From the cell containing the given text, extract its center point as (X, Y) coordinate. 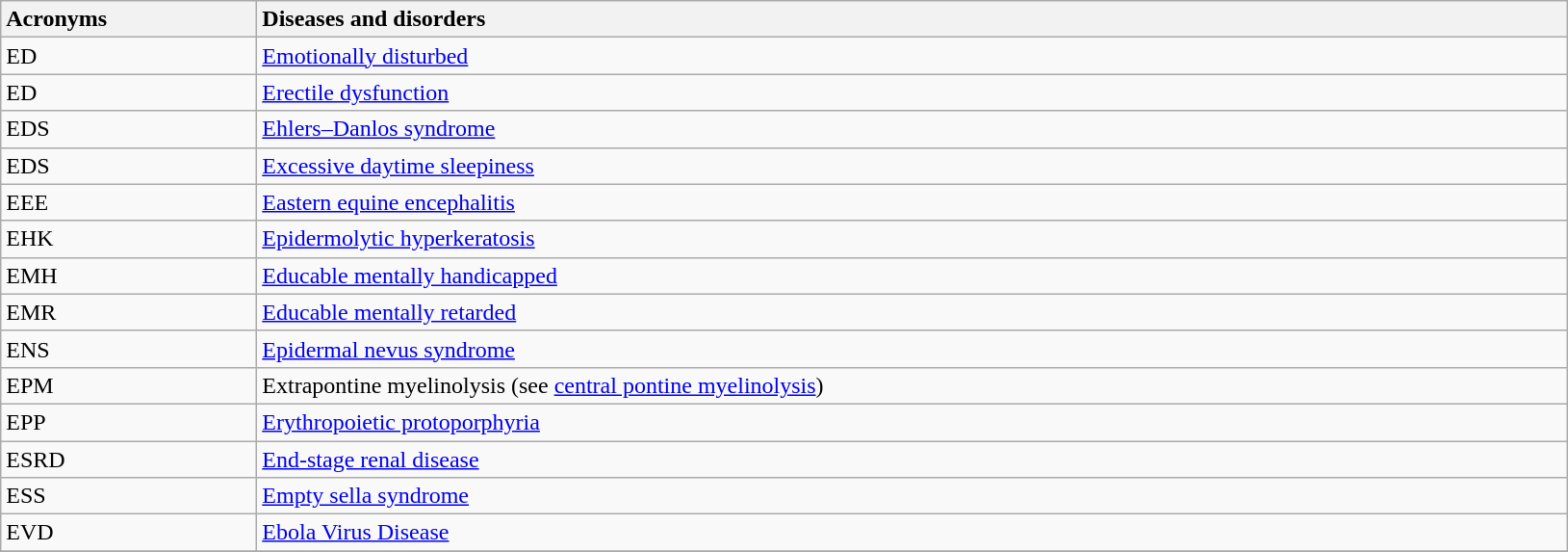
ESS (129, 496)
EPM (129, 385)
EHK (129, 239)
Erectile dysfunction (913, 92)
Epidermal nevus syndrome (913, 349)
Educable mentally handicapped (913, 276)
Extrapontine myelinolysis (see central pontine myelinolysis) (913, 385)
Epidermolytic hyperkeratosis (913, 239)
Emotionally disturbed (913, 56)
ENS (129, 349)
Erythropoietic protoporphyria (913, 422)
EMH (129, 276)
End-stage renal disease (913, 460)
ESRD (129, 460)
Eastern equine encephalitis (913, 202)
Diseases and disorders (913, 19)
Educable mentally retarded (913, 312)
Ehlers–Danlos syndrome (913, 129)
Empty sella syndrome (913, 496)
EVD (129, 533)
Acronyms (129, 19)
Ebola Virus Disease (913, 533)
EMR (129, 312)
EEE (129, 202)
EPP (129, 422)
Excessive daytime sleepiness (913, 166)
